Locate the cell with the specified text and output its [X, Y] center coordinate. 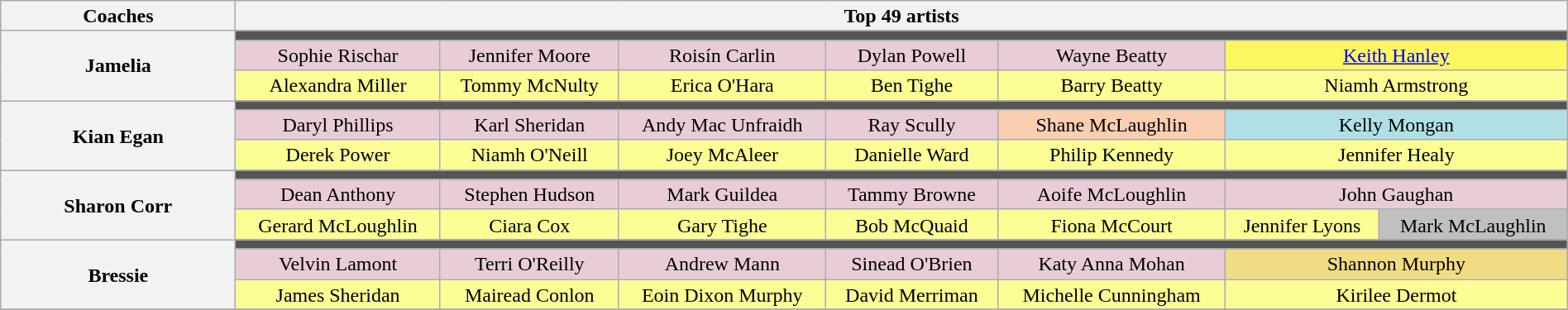
David Merriman [911, 294]
Sinead O'Brien [911, 265]
Barry Beatty [1111, 86]
Fiona McCourt [1111, 225]
Kian Egan [118, 136]
Terri O'Reilly [529, 265]
Keith Hanley [1396, 55]
Erica O'Hara [722, 86]
Andy Mac Unfraidh [722, 126]
Top 49 artists [901, 17]
Jennifer Healy [1396, 155]
Aoife McLoughlin [1111, 195]
Ciara Cox [529, 225]
Ben Tighe [911, 86]
Eoin Dixon Murphy [722, 294]
Mairead Conlon [529, 294]
Alexandra Miller [337, 86]
Derek Power [337, 155]
Michelle Cunningham [1111, 294]
Sharon Corr [118, 205]
Tommy McNulty [529, 86]
Jennifer Moore [529, 55]
Shannon Murphy [1396, 265]
Gary Tighe [722, 225]
Niamh Armstrong [1396, 86]
Coaches [118, 17]
Andrew Mann [722, 265]
Kirilee Dermot [1396, 294]
Danielle Ward [911, 155]
Katy Anna Mohan [1111, 265]
Niamh O'Neill [529, 155]
Dylan Powell [911, 55]
Bob McQuaid [911, 225]
Bressie [118, 274]
Philip Kennedy [1111, 155]
Shane McLaughlin [1111, 126]
James Sheridan [337, 294]
Velvin Lamont [337, 265]
Gerard McLoughlin [337, 225]
Dean Anthony [337, 195]
Jamelia [118, 65]
Kelly Mongan [1396, 126]
Mark Guildea [722, 195]
Roisín Carlin [722, 55]
Joey McAleer [722, 155]
Sophie Rischar [337, 55]
John Gaughan [1396, 195]
Jennifer Lyons [1302, 225]
Daryl Phillips [337, 126]
Tammy Browne [911, 195]
Mark McLaughlin [1473, 225]
Stephen Hudson [529, 195]
Ray Scully [911, 126]
Karl Sheridan [529, 126]
Wayne Beatty [1111, 55]
